Determine the (X, Y) coordinate at the center of the cell enclosing the given text.  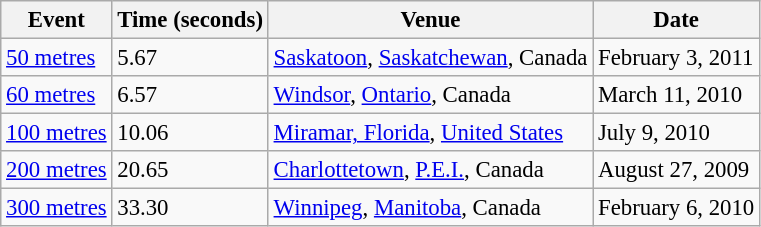
Saskatoon, Saskatchewan, Canada (430, 58)
Date (676, 20)
60 metres (56, 95)
Event (56, 20)
Winnipeg, Manitoba, Canada (430, 208)
Charlottetown, P.E.I., Canada (430, 170)
March 11, 2010 (676, 95)
July 9, 2010 (676, 133)
6.57 (190, 95)
Windsor, Ontario, Canada (430, 95)
February 6, 2010 (676, 208)
5.67 (190, 58)
February 3, 2011 (676, 58)
200 metres (56, 170)
Venue (430, 20)
20.65 (190, 170)
Miramar, Florida, United States (430, 133)
33.30 (190, 208)
100 metres (56, 133)
300 metres (56, 208)
Time (seconds) (190, 20)
10.06 (190, 133)
August 27, 2009 (676, 170)
50 metres (56, 58)
